Capture the cell that displays the provided text and extract its (x, y) central coordinate. 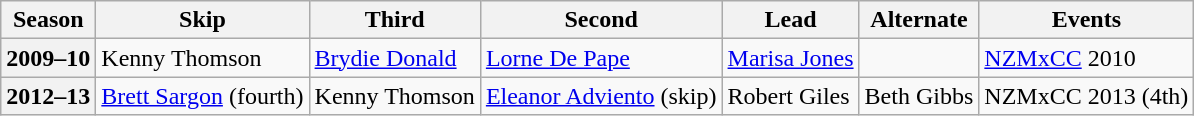
Alternate (919, 20)
2009–10 (48, 58)
NZMxCC 2010 (1086, 58)
Season (48, 20)
Events (1086, 20)
NZMxCC 2013 (4th) (1086, 96)
Skip (202, 20)
Second (601, 20)
Third (394, 20)
Lorne De Pape (601, 58)
Beth Gibbs (919, 96)
2012–13 (48, 96)
Lead (790, 20)
Brydie Donald (394, 58)
Robert Giles (790, 96)
Eleanor Adviento (skip) (601, 96)
Brett Sargon (fourth) (202, 96)
Marisa Jones (790, 58)
